Return the [X, Y] coordinate for the center point of the cell that contains the specified text.  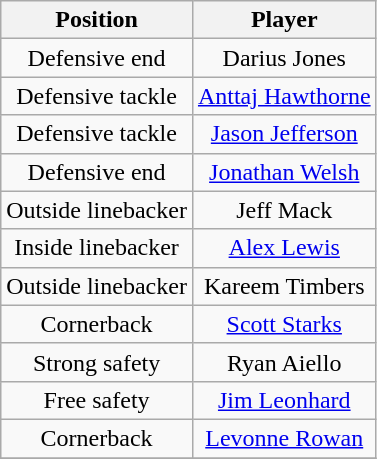
Alex Lewis [284, 248]
Darius Jones [284, 58]
Jeff Mack [284, 210]
Kareem Timbers [284, 286]
Free safety [97, 400]
Inside linebacker [97, 248]
Strong safety [97, 362]
Position [97, 20]
Player [284, 20]
Jim Leonhard [284, 400]
Jason Jefferson [284, 134]
Ryan Aiello [284, 362]
Levonne Rowan [284, 438]
Jonathan Welsh [284, 172]
Scott Starks [284, 324]
Anttaj Hawthorne [284, 96]
